Pinpoint the cell where the given text exists, returning its [X, Y] midpoint coordinate. 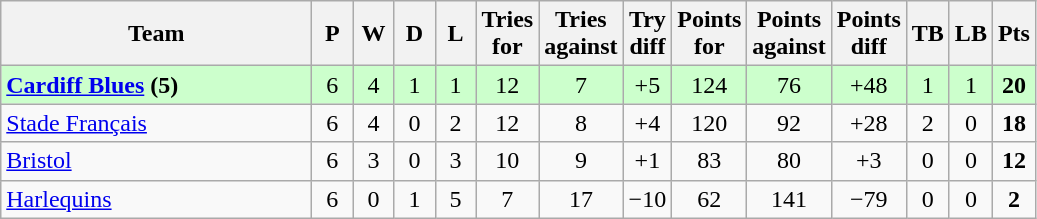
8 [581, 123]
Points diff [868, 34]
10 [508, 161]
Tries for [508, 34]
Pts [1014, 34]
Points for [710, 34]
LB [970, 34]
20 [1014, 85]
−10 [648, 199]
18 [1014, 123]
80 [789, 161]
9 [581, 161]
+1 [648, 161]
83 [710, 161]
Tries against [581, 34]
Bristol [156, 161]
P [332, 34]
5 [456, 199]
76 [789, 85]
124 [710, 85]
Team [156, 34]
Stade Français [156, 123]
+3 [868, 161]
TB [928, 34]
92 [789, 123]
−79 [868, 199]
+28 [868, 123]
+48 [868, 85]
Try diff [648, 34]
Harlequins [156, 199]
Cardiff Blues (5) [156, 85]
62 [710, 199]
+5 [648, 85]
+4 [648, 123]
W [374, 34]
D [414, 34]
120 [710, 123]
141 [789, 199]
Points against [789, 34]
17 [581, 199]
L [456, 34]
